Extract the (x, y) coordinate from the center of the cell holding the provided text.  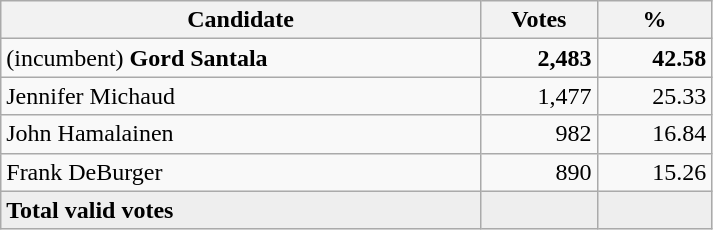
Frank DeBurger (241, 172)
15.26 (654, 172)
2,483 (540, 58)
982 (540, 134)
Votes (540, 20)
1,477 (540, 96)
16.84 (654, 134)
(incumbent) Gord Santala (241, 58)
25.33 (654, 96)
Candidate (241, 20)
890 (540, 172)
Jennifer Michaud (241, 96)
42.58 (654, 58)
John Hamalainen (241, 134)
Total valid votes (241, 210)
% (654, 20)
